Identify which cell holds the provided text, then report its [X, Y] central coordinate. 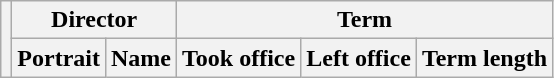
Director [94, 20]
Name [140, 58]
Left office [359, 58]
Portrait [59, 58]
Term length [484, 58]
Took office [239, 58]
Term [365, 20]
